Identify which cell holds the provided text, then report its [X, Y] central coordinate. 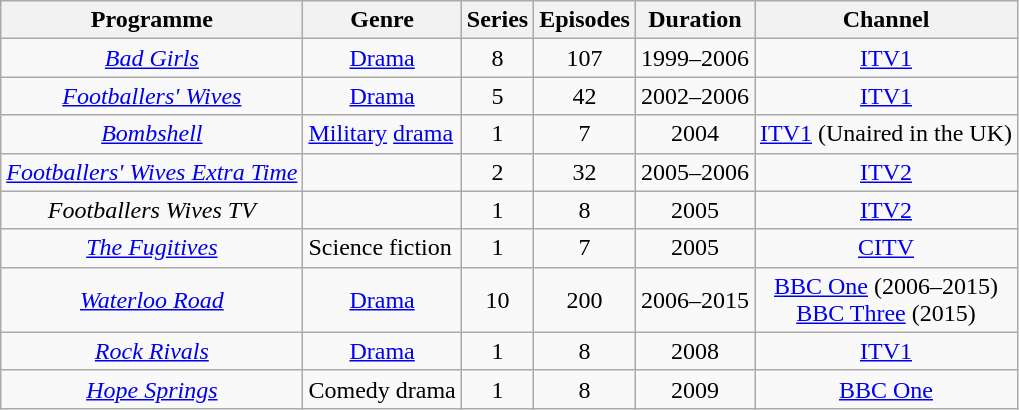
107 [585, 58]
2009 [694, 389]
Genre [382, 20]
Footballers' Wives Extra Time [152, 172]
Episodes [585, 20]
BBC One [886, 389]
Hope Springs [152, 389]
2005–2006 [694, 172]
Waterloo Road [152, 300]
200 [585, 300]
BBC One (2006–2015)BBC Three (2015) [886, 300]
1999–2006 [694, 58]
2004 [694, 134]
2006–2015 [694, 300]
2008 [694, 351]
ITV1 (Unaired in the UK) [886, 134]
32 [585, 172]
10 [497, 300]
Bombshell [152, 134]
42 [585, 96]
Programme [152, 20]
Rock Rivals [152, 351]
The Fugitives [152, 248]
CITV [886, 248]
Science fiction [382, 248]
2002–2006 [694, 96]
Footballers Wives TV [152, 210]
Military drama [382, 134]
Bad Girls [152, 58]
2 [497, 172]
Footballers' Wives [152, 96]
Series [497, 20]
Duration [694, 20]
5 [497, 96]
Comedy drama [382, 389]
Channel [886, 20]
